Scan for the cell matching the given text and deliver its (X, Y) coordinate at center. 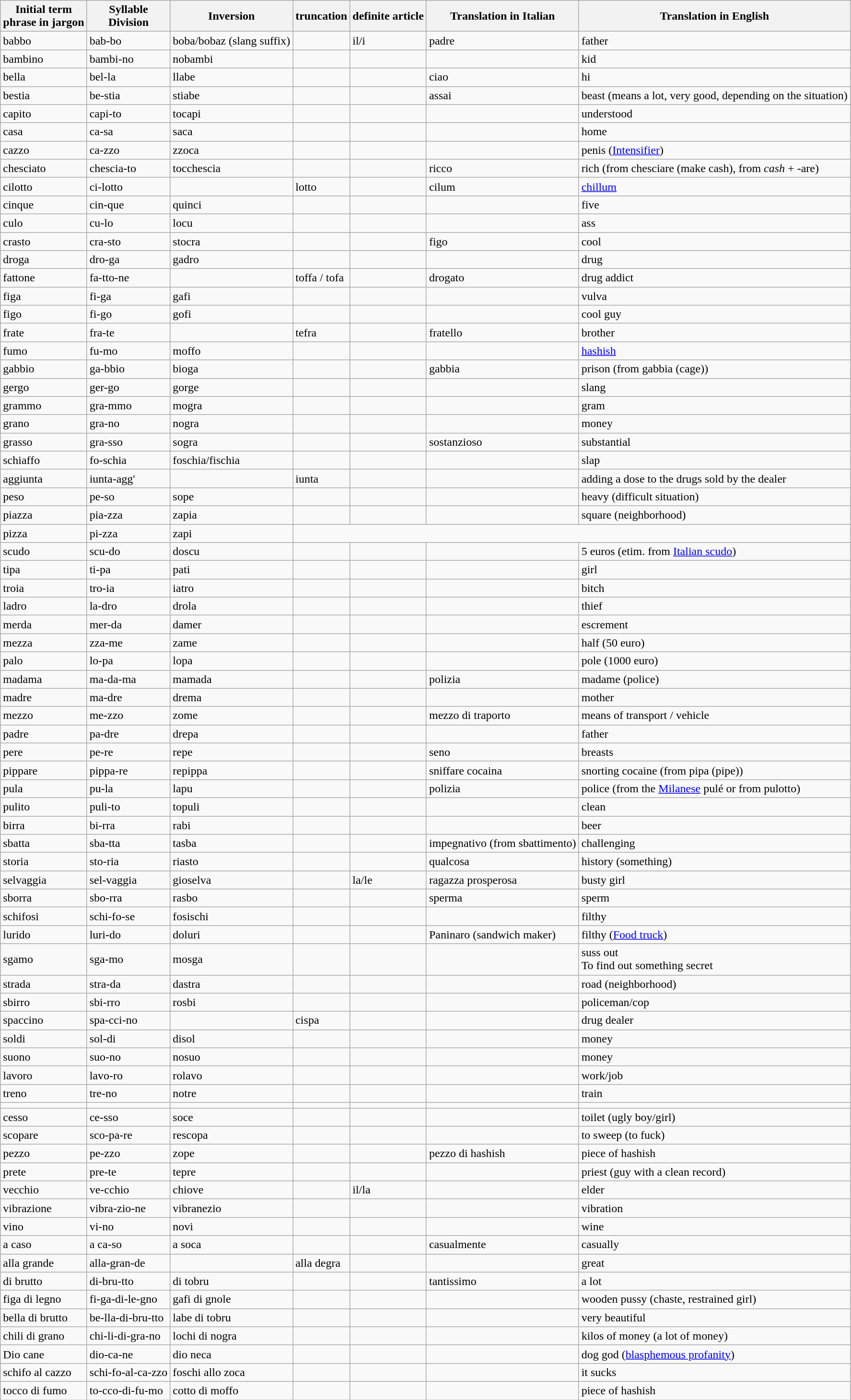
thief (714, 606)
doluri (232, 935)
disol (232, 1039)
pi-zza (128, 533)
ga-bbio (128, 369)
chillum (714, 186)
il/i (388, 41)
vecchio (44, 1190)
cool guy (714, 314)
zapi (232, 533)
bioga (232, 369)
alla grande (44, 1263)
bambi-no (128, 59)
tipa (44, 570)
truncation (321, 16)
cilotto (44, 186)
bab-bo (128, 41)
drug addict (714, 278)
bi-rra (128, 825)
assai (502, 95)
fo-schia (128, 460)
scudo (44, 552)
train (714, 1093)
zope (232, 1154)
ricco (502, 168)
gra-sso (128, 442)
fratello (502, 333)
babbo (44, 41)
piazza (44, 515)
rasbo (232, 898)
spaccino (44, 1020)
me-zzo (128, 716)
treno (44, 1093)
busty girl (714, 880)
rolavo (232, 1075)
mezza (44, 643)
gram (714, 405)
rich (from chesciare (make cash), from cash + -are) (714, 168)
soldi (44, 1039)
saca (232, 132)
il/la (388, 1190)
gergo (44, 387)
selvaggia (44, 880)
bambino (44, 59)
sostanzioso (502, 442)
tepre (232, 1172)
vibra-zio-ne (128, 1208)
sel-vaggia (128, 880)
be-stia (128, 95)
foschia/fischia (232, 460)
sto-ria (128, 862)
gofi (232, 314)
droga (44, 260)
bella di brutto (44, 1318)
sbo-rra (128, 898)
schifosi (44, 916)
ce-sso (128, 1117)
sogra (232, 442)
aggiunta (44, 478)
suo-no (128, 1057)
vibranezio (232, 1208)
zame (232, 643)
substantial (714, 442)
lo-pa (128, 661)
fosischi (232, 916)
rosbi (232, 1002)
history (something) (714, 862)
sperma (502, 898)
novi (232, 1226)
sba-tta (128, 844)
merda (44, 625)
pezzo (44, 1154)
chesciato (44, 168)
ci-lotto (128, 186)
fi-ga-di-le-gno (128, 1299)
casa (44, 132)
sga-mo (128, 960)
pa-dre (128, 734)
understood (714, 114)
iunta (321, 478)
capi-to (128, 114)
chescia-to (128, 168)
wine (714, 1226)
zzoca (232, 150)
ca-sa (128, 132)
fi-ga (128, 296)
mezzo (44, 716)
grammo (44, 405)
schiaffo (44, 460)
ass (714, 223)
spa-cci-no (128, 1020)
suss outTo find out something secret (714, 960)
seno (502, 752)
dastra (232, 984)
Translation in Italian (502, 16)
figa di legno (44, 1299)
be-lla-di-bru-tto (128, 1318)
mer-da (128, 625)
llabe (232, 77)
penis (Intensifier) (714, 150)
lochi di nogra (232, 1336)
kid (714, 59)
strada (44, 984)
qualcosa (502, 862)
gafi di gnole (232, 1299)
suono (44, 1057)
prison (from gabbia (cage)) (714, 369)
birra (44, 825)
pu-la (128, 788)
it sucks (714, 1372)
zapia (232, 515)
lavoro (44, 1075)
beast (means a lot, very good, depending on the situation) (714, 95)
lapu (232, 788)
repe (232, 752)
pole (1000 euro) (714, 661)
nogra (232, 424)
mosga (232, 960)
slap (714, 460)
soce (232, 1117)
drema (232, 697)
labe di tobru (232, 1318)
filthy (Food truck) (714, 935)
drogato (502, 278)
madre (44, 697)
drola (232, 606)
ca-zzo (128, 150)
sbirro (44, 1002)
very beautiful (714, 1318)
scopare (44, 1135)
zza-me (128, 643)
pizza (44, 533)
lotto (321, 186)
sco-pa-re (128, 1135)
SyllableDivision (128, 16)
half (50 euro) (714, 643)
cispa (321, 1020)
a lot (714, 1281)
cin-que (128, 205)
pezzo di hashish (502, 1154)
nosuo (232, 1057)
moffo (232, 351)
vino (44, 1226)
alla degra (321, 1263)
five (714, 205)
stra-da (128, 984)
priest (guy with a clean record) (714, 1172)
rabi (232, 825)
storia (44, 862)
sbatta (44, 844)
means of transport / vehicle (714, 716)
gioselva (232, 880)
fi-go (128, 314)
toilet (ugly boy/girl) (714, 1117)
bitch (714, 588)
fumo (44, 351)
toffa / tofa (321, 278)
pippa-re (128, 770)
tro-ia (128, 588)
snorting cocaine (from pipa (pipe)) (714, 770)
damer (232, 625)
nobambi (232, 59)
tocapi (232, 114)
cilum (502, 186)
madama (44, 679)
gra-mmo (128, 405)
cra-sto (128, 241)
pippare (44, 770)
Dio cane (44, 1354)
pulito (44, 807)
to sweep (to fuck) (714, 1135)
quinci (232, 205)
gorge (232, 387)
stiabe (232, 95)
lurido (44, 935)
tefra (321, 333)
a soca (232, 1245)
impegnativo (from sbattimento) (502, 844)
brother (714, 333)
ciao (502, 77)
ladro (44, 606)
dro-ga (128, 260)
Translation in English (714, 16)
gabbia (502, 369)
crasto (44, 241)
tasba (232, 844)
schifo al cazzo (44, 1372)
a caso (44, 1245)
pre-te (128, 1172)
zome (232, 716)
chiove (232, 1190)
challenging (714, 844)
gadro (232, 260)
home (714, 132)
vibration (714, 1208)
fattone (44, 278)
schi-fo-al-ca-zzo (128, 1372)
topuli (232, 807)
bella (44, 77)
kilos of money (a lot of money) (714, 1336)
madame (police) (714, 679)
peso (44, 497)
grano (44, 424)
di-bru-tto (128, 1281)
work/job (714, 1075)
pere (44, 752)
figa (44, 296)
iunta-agg' (128, 478)
tocchescia (232, 168)
sperm (714, 898)
policeman/cop (714, 1002)
wooden pussy (chaste, restrained girl) (714, 1299)
culo (44, 223)
sbi-rro (128, 1002)
lavo-ro (128, 1075)
cool (714, 241)
clean (714, 807)
sniffare cocaina (502, 770)
vi-no (128, 1226)
Initial termphrase in jargon (44, 16)
sope (232, 497)
fu-mo (128, 351)
mother (714, 697)
stocra (232, 241)
pe-so (128, 497)
road (neighborhood) (714, 984)
ragazza prosperosa (502, 880)
ve-cchio (128, 1190)
pula (44, 788)
lopa (232, 661)
doscu (232, 552)
slang (714, 387)
casualmente (502, 1245)
scu-do (128, 552)
vulva (714, 296)
pe-re (128, 752)
sol-di (128, 1039)
cazzo (44, 150)
tantissimo (502, 1281)
alla-gran-de (128, 1263)
adding a dose to the drugs sold by the dealer (714, 478)
schi-fo-se (128, 916)
iatro (232, 588)
drug dealer (714, 1020)
dog god (blasphemous profanity) (714, 1354)
capito (44, 114)
la-dro (128, 606)
pia-zza (128, 515)
pe-zzo (128, 1154)
gafi (232, 296)
gabbio (44, 369)
girl (714, 570)
casually (714, 1245)
ma-da-ma (128, 679)
bestia (44, 95)
Paninaro (sandwich maker) (502, 935)
fa-tto-ne (128, 278)
chili di grano (44, 1336)
gra-no (128, 424)
tocco di fumo (44, 1390)
riasto (232, 862)
repippa (232, 770)
sgamo (44, 960)
hashish (714, 351)
locu (232, 223)
to-cco-di-fu-mo (128, 1390)
escrement (714, 625)
dio-ca-ne (128, 1354)
fra-te (128, 333)
drepa (232, 734)
chi-li-di-gra-no (128, 1336)
mezzo di traporto (502, 716)
mamada (232, 679)
troia (44, 588)
luri-do (128, 935)
la/le (388, 880)
bel-la (128, 77)
5 euros (etim. from Italian scudo) (714, 552)
dio neca (232, 1354)
police (from the Milanese pulé or from pulotto) (714, 788)
grasso (44, 442)
palo (44, 661)
cesso (44, 1117)
vibrazione (44, 1208)
filthy (714, 916)
di tobru (232, 1281)
definite article (388, 16)
breasts (714, 752)
drug (714, 260)
a ca-so (128, 1245)
notre (232, 1093)
cotto di moffo (232, 1390)
sborra (44, 898)
mogra (232, 405)
di brutto (44, 1281)
ti-pa (128, 570)
cinque (44, 205)
boba/bobaz (slang suffix) (232, 41)
prete (44, 1172)
square (neighborhood) (714, 515)
ma-dre (128, 697)
heavy (difficult situation) (714, 497)
hi (714, 77)
ger-go (128, 387)
frate (44, 333)
rescopa (232, 1135)
puli-to (128, 807)
pati (232, 570)
tre-no (128, 1093)
beer (714, 825)
foschi allo zoca (232, 1372)
Inversion (232, 16)
great (714, 1263)
cu-lo (128, 223)
elder (714, 1190)
